Scan for the cell matching the given text and deliver its (x, y) coordinate at center. 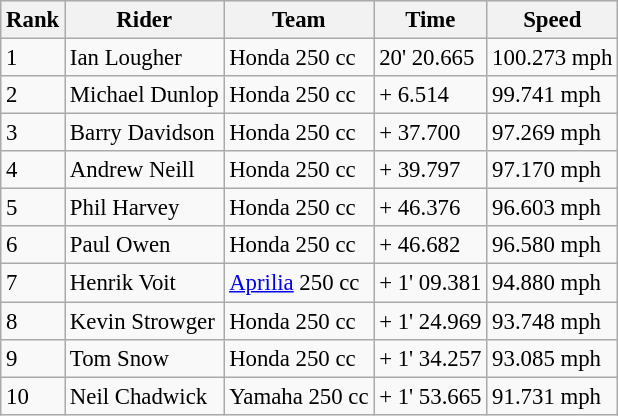
Henrik Voit (144, 283)
Tom Snow (144, 358)
+ 6.514 (430, 95)
+ 46.682 (430, 245)
7 (33, 283)
4 (33, 170)
97.170 mph (552, 170)
20' 20.665 (430, 58)
Phil Harvey (144, 208)
3 (33, 133)
93.748 mph (552, 321)
Neil Chadwick (144, 396)
Time (430, 20)
Andrew Neill (144, 170)
94.880 mph (552, 283)
+ 39.797 (430, 170)
+ 46.376 (430, 208)
+ 1' 34.257 (430, 358)
91.731 mph (552, 396)
5 (33, 208)
Paul Owen (144, 245)
99.741 mph (552, 95)
+ 1' 53.665 (430, 396)
9 (33, 358)
96.580 mph (552, 245)
100.273 mph (552, 58)
93.085 mph (552, 358)
6 (33, 245)
97.269 mph (552, 133)
Yamaha 250 cc (299, 396)
10 (33, 396)
96.603 mph (552, 208)
2 (33, 95)
+ 1' 24.969 (430, 321)
Speed (552, 20)
Ian Lougher (144, 58)
Michael Dunlop (144, 95)
Rider (144, 20)
Barry Davidson (144, 133)
+ 1' 09.381 (430, 283)
Kevin Strowger (144, 321)
Team (299, 20)
Rank (33, 20)
+ 37.700 (430, 133)
1 (33, 58)
8 (33, 321)
Aprilia 250 cc (299, 283)
